Pinpoint the cell where the given text exists, returning its [X, Y] midpoint coordinate. 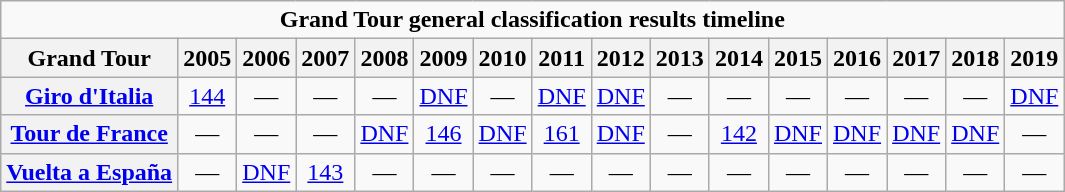
2008 [384, 58]
2014 [738, 58]
144 [208, 96]
2019 [1034, 58]
143 [326, 172]
146 [444, 134]
2013 [680, 58]
142 [738, 134]
2011 [562, 58]
Giro d'Italia [90, 96]
Tour de France [90, 134]
2016 [858, 58]
161 [562, 134]
2005 [208, 58]
Vuelta a España [90, 172]
Grand Tour general classification results timeline [532, 20]
2010 [502, 58]
Grand Tour [90, 58]
2009 [444, 58]
2006 [266, 58]
2015 [798, 58]
2017 [916, 58]
2007 [326, 58]
2018 [976, 58]
2012 [620, 58]
